Locate the cell with the specified text and output its [x, y] center coordinate. 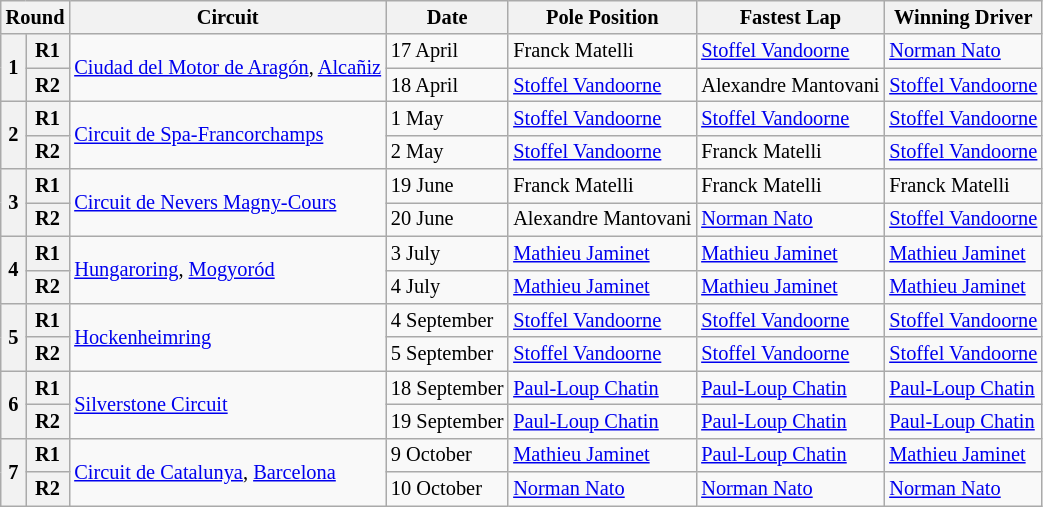
Circuit de Spa-Francorchamps [228, 134]
9 October [447, 455]
5 September [447, 354]
Ciudad del Motor de Aragón, Alcañiz [228, 68]
17 April [447, 51]
2 [14, 134]
7 [14, 472]
1 May [447, 118]
Fastest Lap [790, 17]
Date [447, 17]
3 July [447, 253]
Hungaroring, Mogyoród [228, 270]
18 September [447, 388]
Circuit de Catalunya, Barcelona [228, 472]
Winning Driver [963, 17]
2 May [447, 152]
Silverstone Circuit [228, 404]
1 [14, 68]
19 September [447, 421]
18 April [447, 85]
19 June [447, 186]
Round [36, 17]
4 [14, 270]
3 [14, 202]
5 [14, 336]
Pole Position [602, 17]
6 [14, 404]
Circuit [228, 17]
20 June [447, 219]
10 October [447, 489]
Circuit de Nevers Magny-Cours [228, 202]
4 September [447, 320]
Hockenheimring [228, 336]
4 July [447, 287]
